Identify which cell holds the provided text, then report its (X, Y) central coordinate. 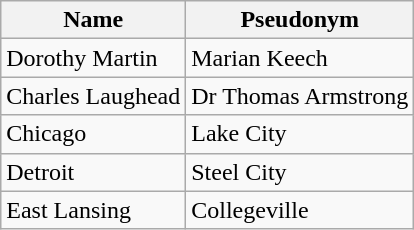
Collegeville (300, 210)
Pseudonym (300, 20)
Dorothy Martin (94, 58)
East Lansing (94, 210)
Marian Keech (300, 58)
Dr Thomas Armstrong (300, 96)
Lake City (300, 134)
Detroit (94, 172)
Name (94, 20)
Chicago (94, 134)
Charles Laughead (94, 96)
Steel City (300, 172)
